Identify which cell holds the provided text, then report its [x, y] central coordinate. 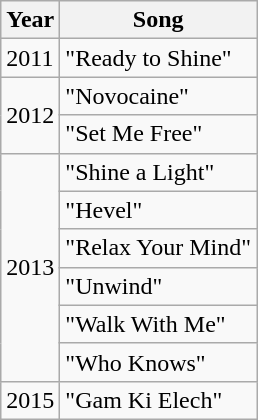
"Shine a Light" [158, 172]
"Set Me Free" [158, 134]
"Walk With Me" [158, 324]
"Ready to Shine" [158, 58]
"Unwind" [158, 286]
"Relax Your Mind" [158, 248]
Year [30, 20]
Song [158, 20]
"Hevel" [158, 210]
"Gam Ki Elech" [158, 400]
"Novocaine" [158, 96]
2011 [30, 58]
2015 [30, 400]
2012 [30, 115]
2013 [30, 267]
"Who Knows" [158, 362]
